Capture the cell that displays the provided text and extract its [X, Y] central coordinate. 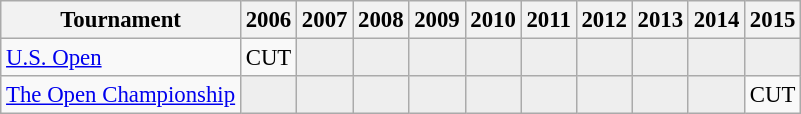
2011 [548, 20]
U.S. Open [121, 58]
2012 [604, 20]
2014 [716, 20]
2007 [325, 20]
2013 [660, 20]
Tournament [121, 20]
2010 [493, 20]
2006 [268, 20]
2008 [381, 20]
2015 [773, 20]
The Open Championship [121, 95]
2009 [437, 20]
